Return the [x, y] coordinate for the center point of the cell that contains the specified text.  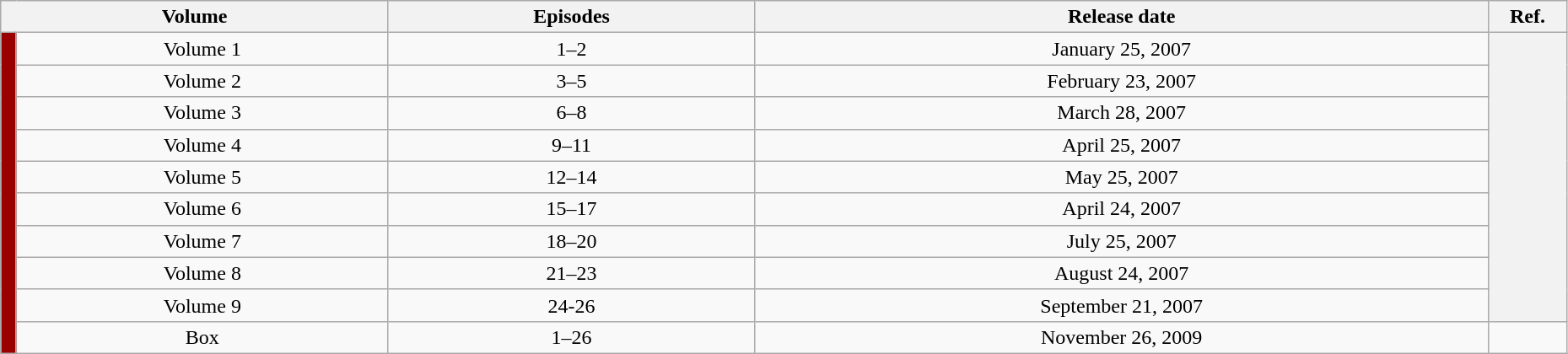
3–5 [571, 81]
Volume 9 [202, 305]
Volume 7 [202, 241]
January 25, 2007 [1122, 49]
Box [202, 337]
Volume 2 [202, 81]
15–17 [571, 209]
1–26 [571, 337]
1–2 [571, 49]
6–8 [571, 113]
Episodes [571, 17]
April 24, 2007 [1122, 209]
Volume 5 [202, 177]
August 24, 2007 [1122, 273]
Volume 1 [202, 49]
Release date [1122, 17]
February 23, 2007 [1122, 81]
May 25, 2007 [1122, 177]
September 21, 2007 [1122, 305]
9–11 [571, 145]
March 28, 2007 [1122, 113]
November 26, 2009 [1122, 337]
24-26 [571, 305]
18–20 [571, 241]
Volume [195, 17]
July 25, 2007 [1122, 241]
April 25, 2007 [1122, 145]
21–23 [571, 273]
Volume 8 [202, 273]
12–14 [571, 177]
Volume 4 [202, 145]
Ref. [1528, 17]
Volume 6 [202, 209]
Volume 3 [202, 113]
